Scan for the cell matching the given text and deliver its [X, Y] coordinate at center. 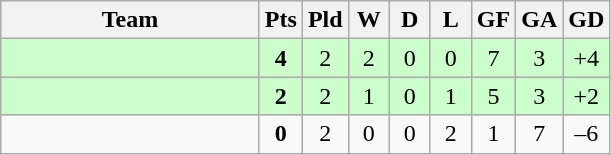
GF [493, 20]
D [410, 20]
+4 [586, 58]
4 [280, 58]
+2 [586, 96]
W [368, 20]
5 [493, 96]
GD [586, 20]
–6 [586, 134]
Pts [280, 20]
Pld [325, 20]
GA [540, 20]
L [450, 20]
Team [130, 20]
